Output the [X, Y] coordinate of the center of the cell containing the given text.  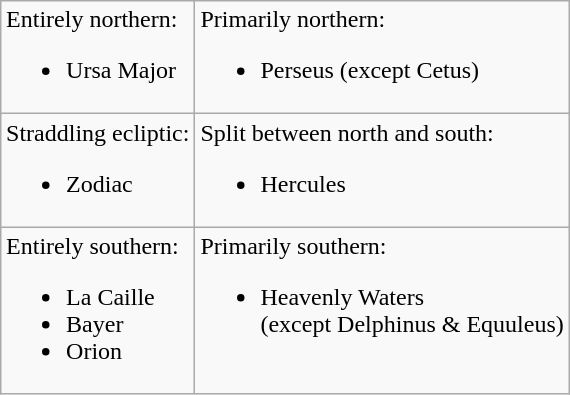
Primarily northern:Perseus (except Cetus) [382, 58]
Split between north and south:Hercules [382, 170]
Primarily southern:Heavenly Waters(except Delphinus & Equuleus) [382, 310]
Straddling ecliptic:Zodiac [98, 170]
Entirely northern:Ursa Major [98, 58]
Entirely southern:La CailleBayerOrion [98, 310]
